Output the (x, y) coordinate of the center of the cell containing the given text.  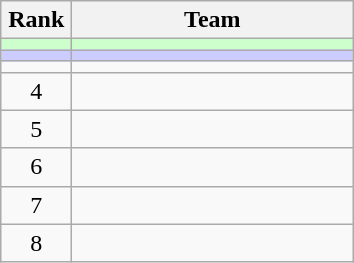
4 (36, 91)
Rank (36, 20)
6 (36, 167)
7 (36, 205)
8 (36, 243)
Team (212, 20)
5 (36, 129)
